Find where the given text appears and provide that cell's center as [X, Y] coordinate. 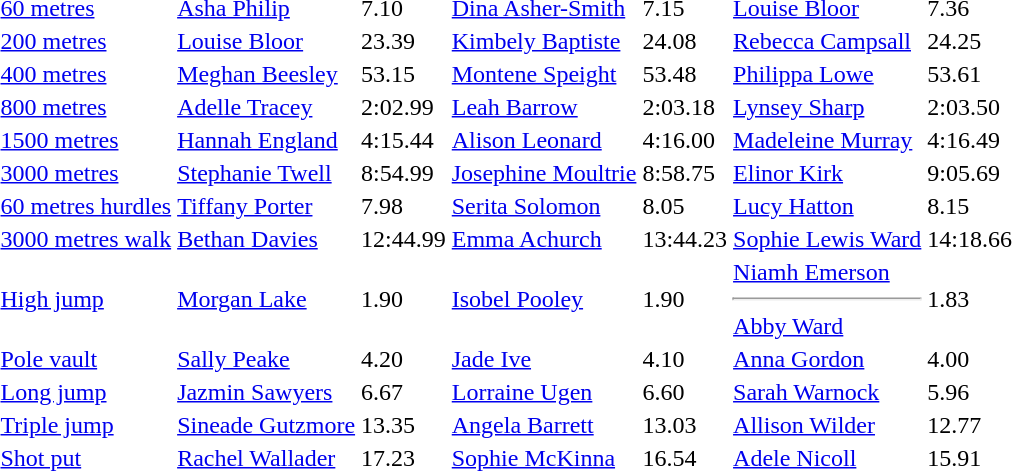
Morgan Lake [266, 299]
Tiffany Porter [266, 206]
4:16.00 [685, 140]
Sally Peake [266, 359]
8:54.99 [404, 173]
8.05 [685, 206]
13.03 [685, 425]
6.67 [404, 392]
Lorraine Ugen [544, 392]
Jade Ive [544, 359]
Allison Wilder [828, 425]
Alison Leonard [544, 140]
Serita Solomon [544, 206]
Sarah Warnock [828, 392]
53.48 [685, 74]
Sophie Lewis Ward [828, 239]
Lynsey Sharp [828, 107]
13:44.23 [685, 239]
12:44.99 [404, 239]
Rebecca Campsall [828, 41]
4.10 [685, 359]
Emma Achurch [544, 239]
Elinor Kirk [828, 173]
Montene Speight [544, 74]
Sineade Gutzmore [266, 425]
8:58.75 [685, 173]
Lucy Hatton [828, 206]
24.08 [685, 41]
Philippa Lowe [828, 74]
Niamh EmersonAbby Ward [828, 299]
Josephine Moultrie [544, 173]
Meghan Beesley [266, 74]
2:03.18 [685, 107]
Angela Barrett [544, 425]
Bethan Davies [266, 239]
Kimbely Baptiste [544, 41]
13.35 [404, 425]
Adelle Tracey [266, 107]
Louise Bloor [266, 41]
7.98 [404, 206]
Hannah England [266, 140]
6.60 [685, 392]
4:15.44 [404, 140]
Stephanie Twell [266, 173]
4.20 [404, 359]
53.15 [404, 74]
Leah Barrow [544, 107]
Madeleine Murray [828, 140]
Isobel Pooley [544, 299]
23.39 [404, 41]
Jazmin Sawyers [266, 392]
2:02.99 [404, 107]
Anna Gordon [828, 359]
